Detect which cell encompasses the target text, then output its [x, y] center coordinate. 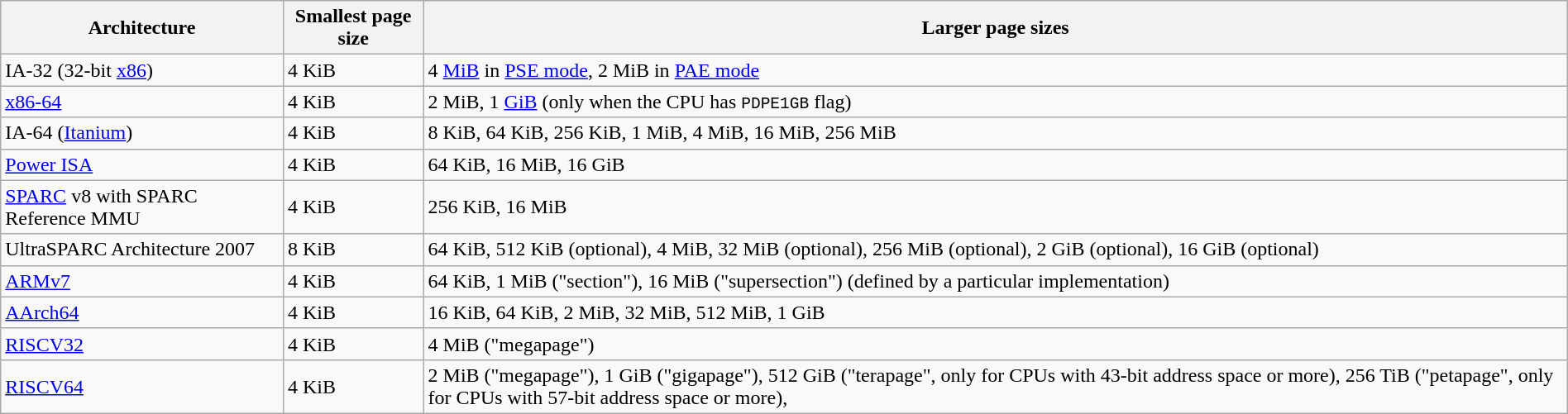
ARMv7 [142, 281]
256 KiB, 16 MiB [996, 207]
UltraSPARC Architecture 2007 [142, 250]
64 KiB, 16 MiB, 16 GiB [996, 164]
RISCV32 [142, 344]
Smallest page size [353, 28]
AArch64 [142, 312]
4 MiB ("megapage") [996, 344]
Architecture [142, 28]
x86-64 [142, 102]
64 KiB, 512 KiB (optional), 4 MiB, 32 MiB (optional), 256 MiB (optional), 2 GiB (optional), 16 GiB (optional) [996, 250]
IA-32 (32-bit x86) [142, 70]
SPARC v8 with SPARC Reference MMU [142, 207]
8 KiB [353, 250]
Power ISA [142, 164]
IA-64 (Itanium) [142, 133]
RISCV64 [142, 387]
2 MiB, 1 GiB (only when the CPU has PDPE1GB flag) [996, 102]
8 KiB, 64 KiB, 256 KiB, 1 MiB, 4 MiB, 16 MiB, 256 MiB [996, 133]
16 KiB, 64 KiB, 2 MiB, 32 MiB, 512 MiB, 1 GiB [996, 312]
Larger page sizes [996, 28]
4 MiB in PSE mode, 2 MiB in PAE mode [996, 70]
64 KiB, 1 MiB ("section"), 16 MiB ("supersection") (defined by a particular implementation) [996, 281]
